Return the [X, Y] coordinate for the center point of the cell that contains the specified text.  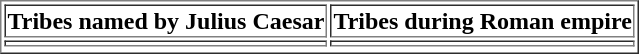
Tribes named by Julius Caesar [166, 20]
Tribes during Roman empire [482, 20]
